Identify which cell holds the provided text, then report its [X, Y] central coordinate. 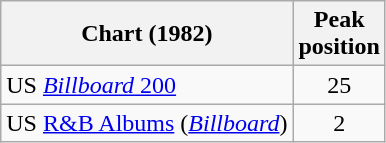
25 [339, 85]
US Billboard 200 [147, 85]
US R&B Albums (Billboard) [147, 123]
Chart (1982) [147, 34]
Peakposition [339, 34]
2 [339, 123]
